Return the (x, y) coordinate for the center point of the cell that contains the specified text.  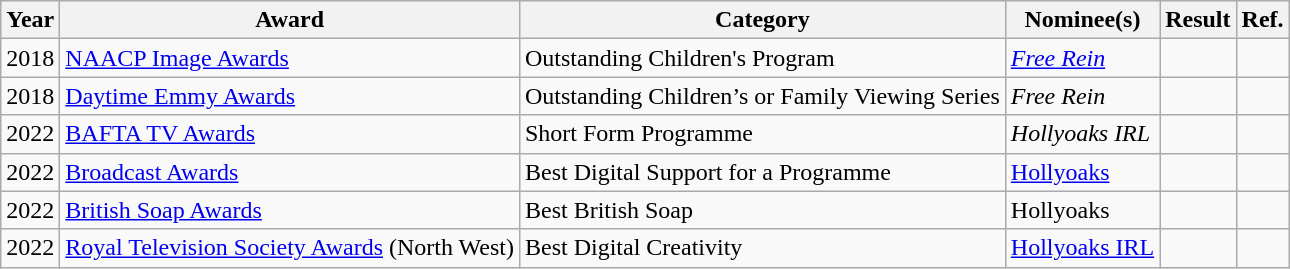
Outstanding Children's Program (762, 58)
Result (1198, 20)
Broadcast Awards (290, 172)
Short Form Programme (762, 134)
NAACP Image Awards (290, 58)
British Soap Awards (290, 210)
Daytime Emmy Awards (290, 96)
Outstanding Children’s or Family Viewing Series (762, 96)
Award (290, 20)
Ref. (1262, 20)
Best Digital Support for a Programme (762, 172)
BAFTA TV Awards (290, 134)
Best Digital Creativity (762, 248)
Best British Soap (762, 210)
Category (762, 20)
Year (30, 20)
Nominee(s) (1082, 20)
Royal Television Society Awards (North West) (290, 248)
